For the text-containing cell, return its midpoint in [X, Y] coordinate format. 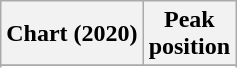
Chart (2020) [72, 34]
Peakposition [189, 34]
